Find where the given text appears and provide that cell's center as (X, Y) coordinate. 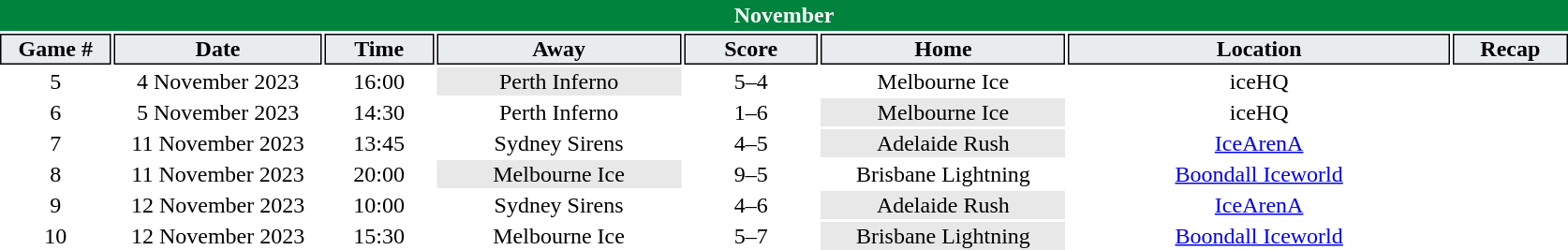
8 (56, 174)
14:30 (379, 112)
16:00 (379, 81)
Score (751, 49)
7 (56, 143)
Location (1259, 49)
Away (559, 49)
5 (56, 81)
November (784, 15)
4 November 2023 (218, 81)
Date (218, 49)
10 (56, 236)
13:45 (379, 143)
10:00 (379, 205)
4–6 (751, 205)
4–5 (751, 143)
5–4 (751, 81)
Game # (56, 49)
9–5 (751, 174)
20:00 (379, 174)
5 November 2023 (218, 112)
Home (943, 49)
5–7 (751, 236)
Time (379, 49)
15:30 (379, 236)
1–6 (751, 112)
6 (56, 112)
Recap (1510, 49)
9 (56, 205)
